Output the [X, Y] coordinate of the center of the cell containing the given text.  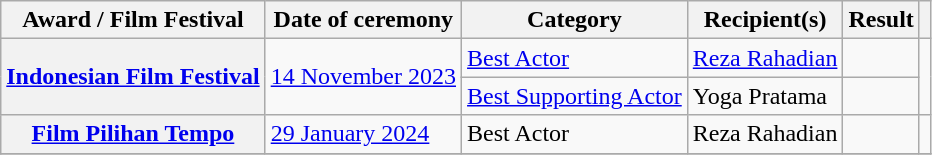
Category [575, 20]
Film Pilihan Tempo [133, 134]
Date of ceremony [363, 20]
Yoga Pratama [765, 96]
14 November 2023 [363, 77]
29 January 2024 [363, 134]
Indonesian Film Festival [133, 77]
Award / Film Festival [133, 20]
Recipient(s) [765, 20]
Result [881, 20]
Best Supporting Actor [575, 96]
